Return the [X, Y] coordinate for the center point of the cell that contains the specified text.  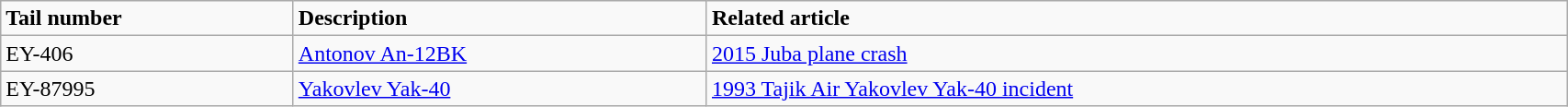
Tail number [147, 18]
EY-87995 [147, 89]
EY-406 [147, 53]
Related article [1136, 18]
1993 Tajik Air Yakovlev Yak-40 incident [1136, 89]
Antonov An-12BK [500, 53]
Yakovlev Yak-40 [500, 89]
Description [500, 18]
2015 Juba plane crash [1136, 53]
